Detect which cell encompasses the target text, then output its (x, y) center coordinate. 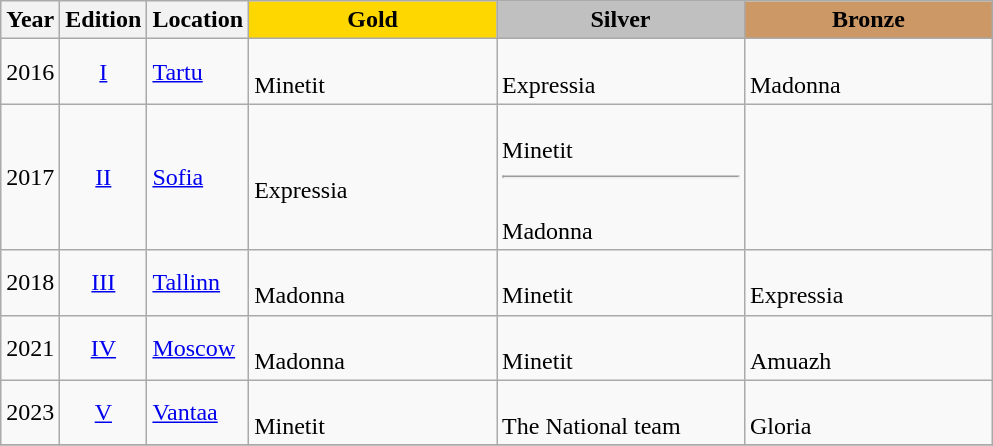
Edition (104, 20)
III (104, 282)
2017 (30, 177)
Amuazh (868, 348)
2016 (30, 72)
IV (104, 348)
Silver (621, 20)
MinetitMadonna (621, 177)
Vantaa (198, 412)
Tartu (198, 72)
II (104, 177)
The National team (621, 412)
Bronze (868, 20)
Location (198, 20)
2021 (30, 348)
Sofia (198, 177)
2018 (30, 282)
Tallinn (198, 282)
V (104, 412)
2023 (30, 412)
Moscow (198, 348)
Gloria (868, 412)
Gold (373, 20)
Year (30, 20)
I (104, 72)
